Identify which cell holds the provided text, then report its (X, Y) central coordinate. 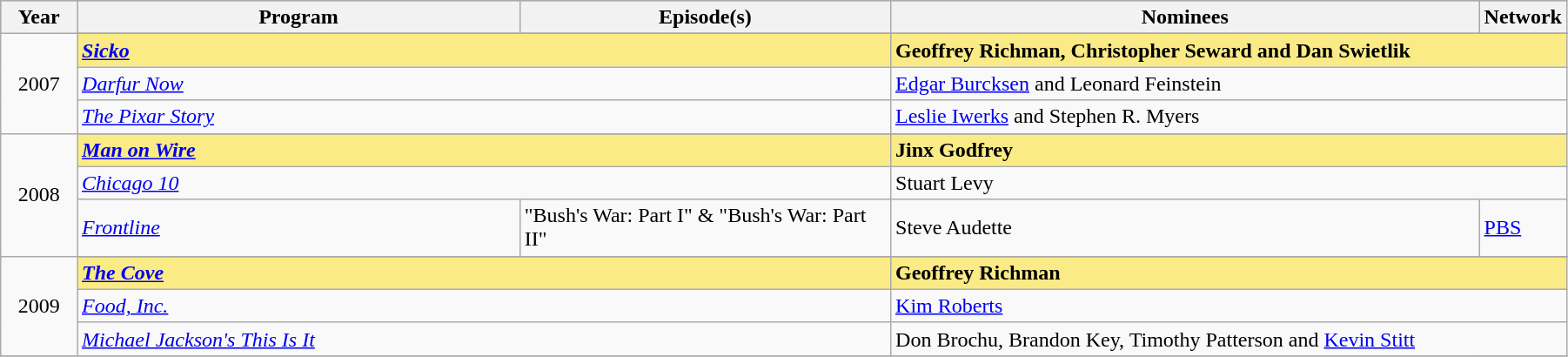
Leslie Iwerks and Stephen R. Myers (1229, 117)
Network (1523, 17)
The Cove (484, 273)
"Bush's War: Part I" & "Bush's War: Part II" (705, 228)
Edgar Burcksen and Leonard Feinstein (1229, 84)
Don Brochu, Brandon Key, Timothy Patterson and Kevin Stitt (1229, 339)
The Pixar Story (484, 117)
Stuart Levy (1229, 183)
2008 (39, 195)
Program (299, 17)
PBS (1523, 228)
Man on Wire (484, 150)
Sicko (484, 51)
Jinx Godfrey (1229, 150)
Year (39, 17)
Michael Jackson's This Is It (484, 339)
Food, Inc. (484, 306)
Frontline (299, 228)
2007 (39, 84)
Geoffrey Richman, Christopher Seward and Dan Swietlik (1229, 51)
Kim Roberts (1229, 306)
2009 (39, 306)
Steve Audette (1185, 228)
Chicago 10 (484, 183)
Nominees (1185, 17)
Darfur Now (484, 84)
Episode(s) (705, 17)
Geoffrey Richman (1229, 273)
